Determine the (x, y) coordinate at the center of the cell enclosing the given text.  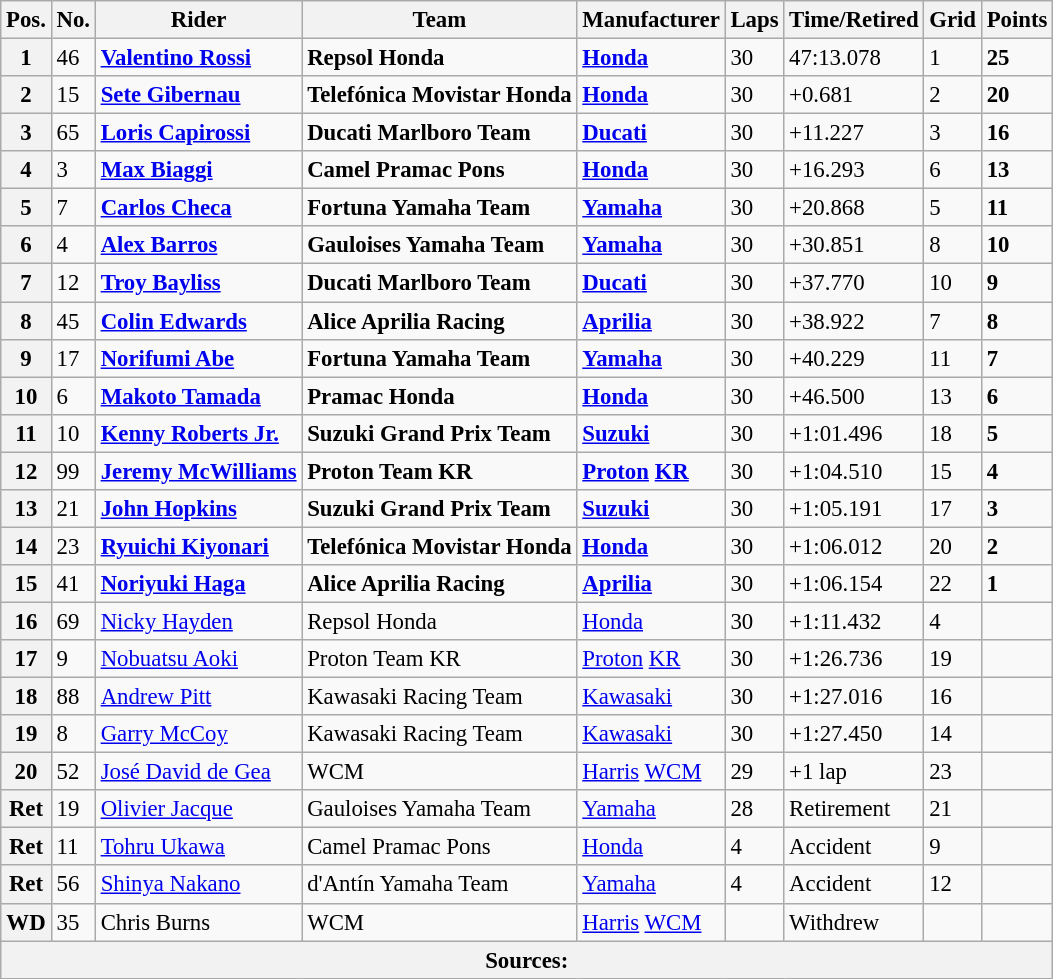
Laps (754, 20)
Valentino Rossi (198, 58)
99 (73, 471)
Sete Gibernau (198, 95)
Max Biaggi (198, 170)
+46.500 (854, 396)
+1:05.191 (854, 509)
Rider (198, 20)
Olivier Jacque (198, 809)
Manufacturer (651, 20)
35 (73, 922)
41 (73, 584)
Alex Barros (198, 245)
+1 lap (854, 772)
+20.868 (854, 208)
+38.922 (854, 321)
Points (1016, 20)
Nicky Hayden (198, 621)
Colin Edwards (198, 321)
Carlos Checa (198, 208)
Chris Burns (198, 922)
65 (73, 133)
+1:11.432 (854, 621)
WD (26, 922)
46 (73, 58)
Shinya Nakano (198, 885)
Loris Capirossi (198, 133)
+16.293 (854, 170)
Makoto Tamada (198, 396)
+11.227 (854, 133)
+1:06.154 (854, 584)
28 (754, 809)
Retirement (854, 809)
Noriyuki Haga (198, 584)
Ryuichi Kiyonari (198, 546)
d'Antín Yamaha Team (440, 885)
John Hopkins (198, 509)
88 (73, 697)
+1:06.012 (854, 546)
Tohru Ukawa (198, 847)
Kenny Roberts Jr. (198, 433)
Garry McCoy (198, 734)
+1:04.510 (854, 471)
Sources: (527, 960)
Andrew Pitt (198, 697)
José David de Gea (198, 772)
+1:01.496 (854, 433)
Troy Bayliss (198, 283)
52 (73, 772)
Pos. (26, 20)
Grid (952, 20)
+0.681 (854, 95)
Pramac Honda (440, 396)
+1:27.450 (854, 734)
Norifumi Abe (198, 358)
56 (73, 885)
45 (73, 321)
Team (440, 20)
Withdrew (854, 922)
+30.851 (854, 245)
+37.770 (854, 283)
Time/Retired (854, 20)
69 (73, 621)
+40.229 (854, 358)
+1:27.016 (854, 697)
47:13.078 (854, 58)
22 (952, 584)
No. (73, 20)
25 (1016, 58)
29 (754, 772)
+1:26.736 (854, 659)
Nobuatsu Aoki (198, 659)
Jeremy McWilliams (198, 471)
